From the cell containing the given text, extract its center point as (x, y) coordinate. 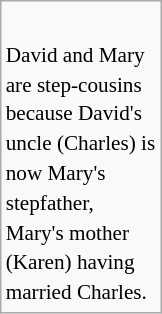
David and Mary are step-cousins because David's uncle (Charles) is now Mary's stepfather, Mary's mother (Karen) having married Charles. (81, 174)
